Return the [X, Y] coordinate for the center point of the cell that contains the specified text.  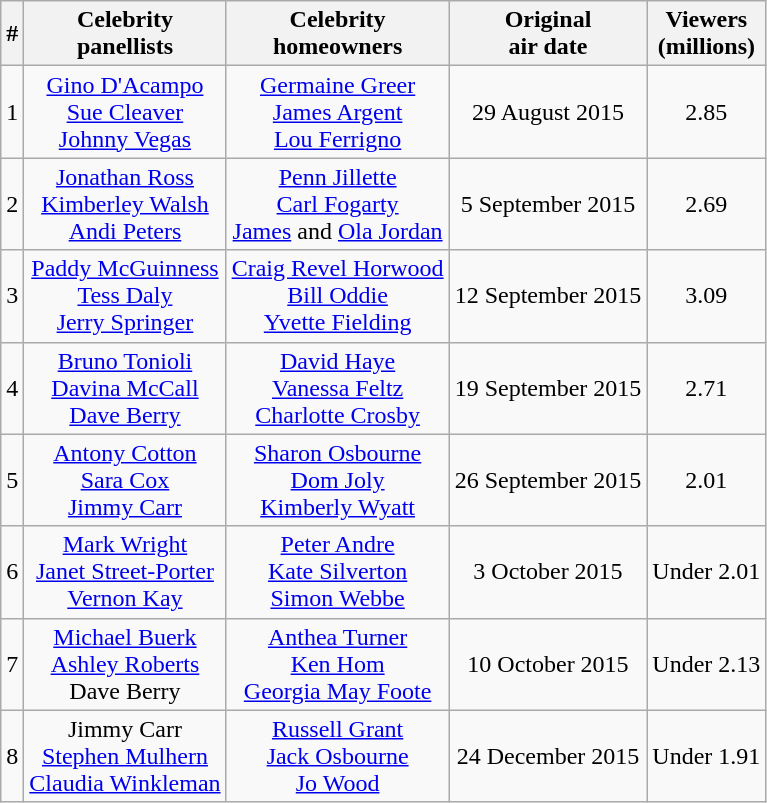
Antony CottonSara CoxJimmy Carr [125, 480]
1 [12, 112]
Gino D'AcampoSue CleaverJohnny Vegas [125, 112]
Peter AndreKate SilvertonSimon Webbe [338, 572]
8 [12, 756]
29 August 2015 [548, 112]
Under 1.91 [706, 756]
Under 2.13 [706, 664]
Under 2.01 [706, 572]
Celebrityhomeowners [338, 34]
5 [12, 480]
Celebritypanellists [125, 34]
4 [12, 388]
3.09 [706, 296]
10 October 2015 [548, 664]
19 September 2015 [548, 388]
Bruno TonioliDavina McCallDave Berry [125, 388]
12 September 2015 [548, 296]
3 [12, 296]
5 September 2015 [548, 204]
26 September 2015 [548, 480]
7 [12, 664]
Penn JilletteCarl FogartyJames and Ola Jordan [338, 204]
Michael BuerkAshley RobertsDave Berry [125, 664]
Mark WrightJanet Street-PorterVernon Kay [125, 572]
Originalair date [548, 34]
Sharon OsbourneDom JolyKimberly Wyatt [338, 480]
2.01 [706, 480]
Germaine GreerJames ArgentLou Ferrigno [338, 112]
24 December 2015 [548, 756]
Jonathan RossKimberley WalshAndi Peters [125, 204]
2.85 [706, 112]
Russell GrantJack OsbourneJo Wood [338, 756]
2.69 [706, 204]
Jimmy CarrStephen MulhernClaudia Winkleman [125, 756]
2 [12, 204]
3 October 2015 [548, 572]
Craig Revel HorwoodBill OddieYvette Fielding [338, 296]
David HayeVanessa FeltzCharlotte Crosby [338, 388]
Paddy McGuinnessTess DalyJerry Springer [125, 296]
6 [12, 572]
Anthea TurnerKen HomGeorgia May Foote [338, 664]
2.71 [706, 388]
# [12, 34]
Viewers(millions) [706, 34]
